Determine the (X, Y) coordinate at the center of the cell enclosing the given text.  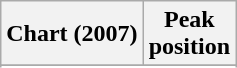
Peak position (189, 34)
Chart (2007) (72, 34)
